Locate the cell with the specified text and output its [x, y] center coordinate. 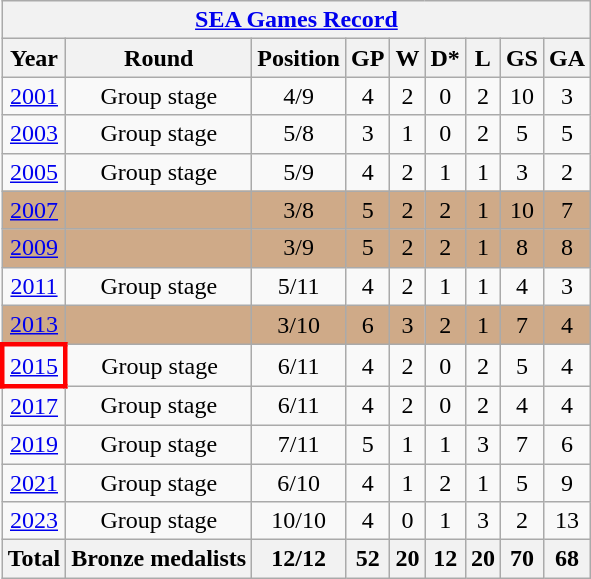
SEA Games Record [296, 20]
2009 [34, 248]
2015 [34, 366]
2003 [34, 134]
5/8 [299, 134]
3/8 [299, 210]
12 [445, 559]
2007 [34, 210]
9 [566, 483]
L [482, 58]
D* [445, 58]
2011 [34, 286]
GP [367, 58]
W [408, 58]
3/9 [299, 248]
Position [299, 58]
70 [522, 559]
68 [566, 559]
GA [566, 58]
2023 [34, 521]
Total [34, 559]
2013 [34, 325]
6/10 [299, 483]
5/9 [299, 172]
2005 [34, 172]
2017 [34, 406]
7/11 [299, 444]
4/9 [299, 96]
Bronze medalists [159, 559]
10/10 [299, 521]
GS [522, 58]
13 [566, 521]
52 [367, 559]
Round [159, 58]
3/10 [299, 325]
2021 [34, 483]
Year [34, 58]
2019 [34, 444]
2001 [34, 96]
12/12 [299, 559]
5/11 [299, 286]
